Extract the [x, y] coordinate from the center of the cell holding the provided text.  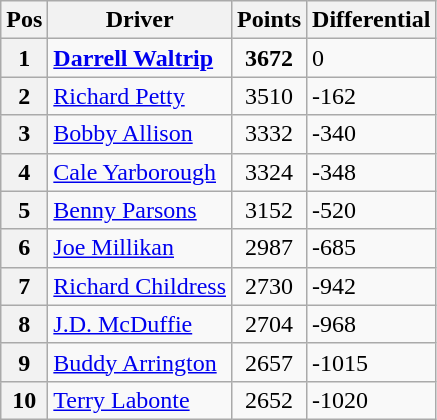
3332 [270, 134]
3672 [270, 58]
-162 [372, 96]
1 [24, 58]
3152 [270, 210]
-348 [372, 172]
Differential [372, 20]
9 [24, 362]
Pos [24, 20]
2704 [270, 324]
-685 [372, 248]
Bobby Allison [140, 134]
-1020 [372, 400]
Darrell Waltrip [140, 58]
7 [24, 286]
4 [24, 172]
Driver [140, 20]
5 [24, 210]
-1015 [372, 362]
10 [24, 400]
2657 [270, 362]
3324 [270, 172]
2730 [270, 286]
0 [372, 58]
2 [24, 96]
Points [270, 20]
Richard Petty [140, 96]
Benny Parsons [140, 210]
Richard Childress [140, 286]
Buddy Arrington [140, 362]
2987 [270, 248]
3510 [270, 96]
-340 [372, 134]
8 [24, 324]
Cale Yarborough [140, 172]
J.D. McDuffie [140, 324]
-942 [372, 286]
3 [24, 134]
Joe Millikan [140, 248]
-968 [372, 324]
-520 [372, 210]
Terry Labonte [140, 400]
6 [24, 248]
2652 [270, 400]
